Detect which cell encompasses the target text, then output its (X, Y) center coordinate. 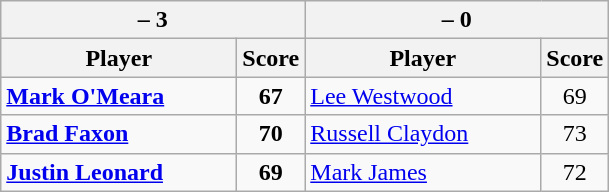
– 3 (153, 20)
Mark James (423, 172)
Lee Westwood (423, 96)
Mark O'Meara (119, 96)
73 (575, 134)
Justin Leonard (119, 172)
– 0 (457, 20)
Russell Claydon (423, 134)
67 (271, 96)
72 (575, 172)
70 (271, 134)
Brad Faxon (119, 134)
